Find where the given text appears and provide that cell's center as (X, Y) coordinate. 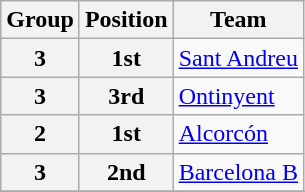
Barcelona B (238, 172)
2nd (126, 172)
Alcorcón (238, 134)
Position (126, 20)
2 (40, 134)
3rd (126, 96)
Sant Andreu (238, 58)
Ontinyent (238, 96)
Group (40, 20)
Team (238, 20)
